Capture the cell that displays the provided text and extract its [X, Y] central coordinate. 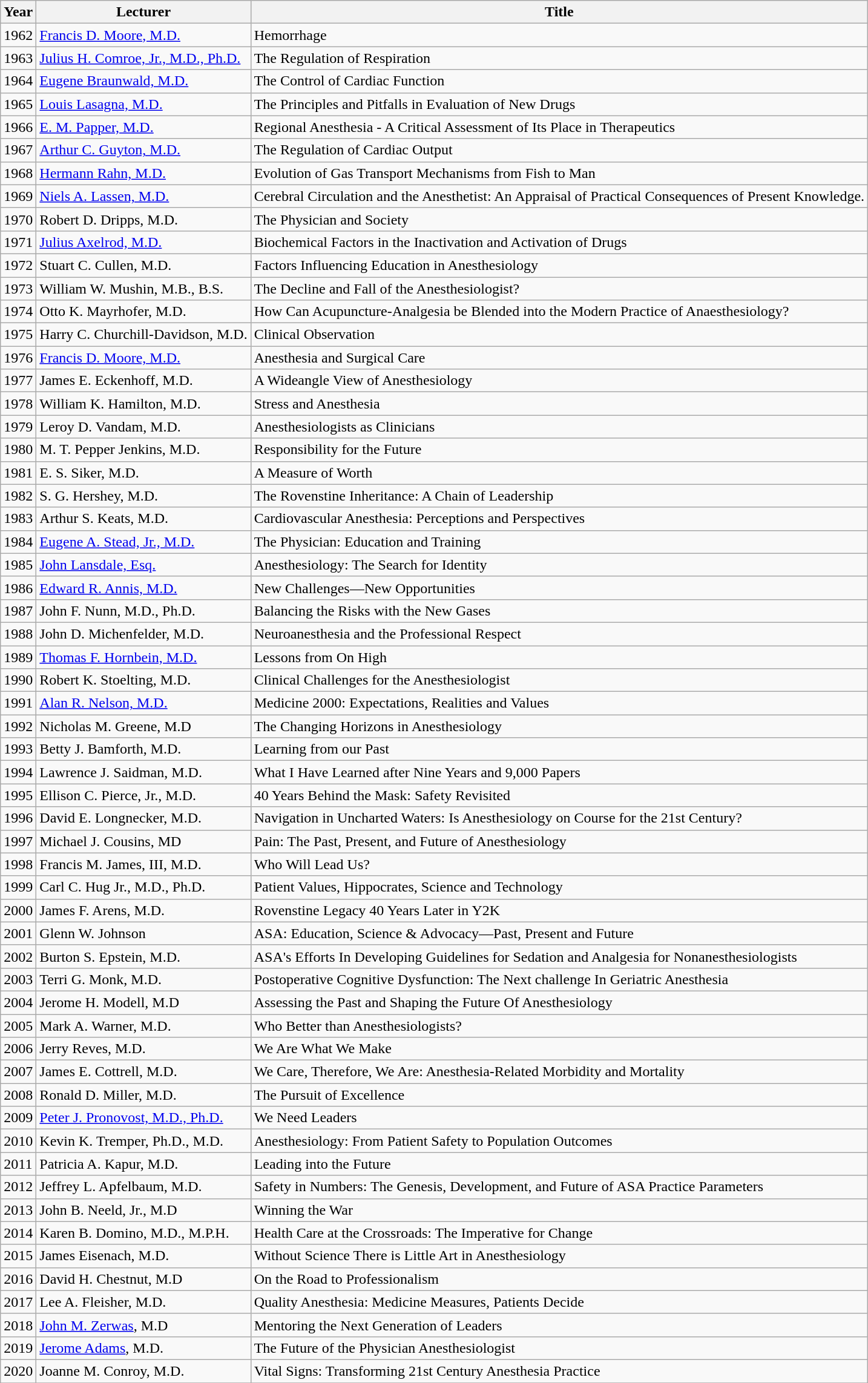
Leading into the Future [559, 1164]
Mark A. Warner, M.D. [143, 1026]
Balancing the Risks with the New Gases [559, 611]
1975 [18, 335]
David H. Chestnut, M.D [143, 1279]
Hemorrhage [559, 35]
Niels A. Lassen, M.D. [143, 196]
2001 [18, 933]
Learning from our Past [559, 749]
The Regulation of Cardiac Output [559, 150]
1962 [18, 35]
1983 [18, 519]
Anesthesiologists as Clinicians [559, 427]
A Wideangle View of Anesthesiology [559, 381]
Biochemical Factors in the Inactivation and Activation of Drugs [559, 242]
How Can Acupuncture-Analgesia be Blended into the Modern Practice of Anaesthesiology? [559, 312]
Lessons from On High [559, 657]
2002 [18, 956]
1998 [18, 864]
Terri G. Monk, M.D. [143, 979]
Jeffrey L. Apfelbaum, M.D. [143, 1187]
2004 [18, 1002]
Robert D. Dripps, M.D. [143, 219]
2005 [18, 1026]
Robert K. Stoelting, M.D. [143, 680]
40 Years Behind the Mask: Safety Revisited [559, 795]
Who Will Lead Us? [559, 864]
The Physician: Education and Training [559, 542]
1992 [18, 726]
James E. Cottrell, M.D. [143, 1072]
Lee A. Fleisher, M.D. [143, 1302]
ASA: Education, Science & Advocacy—Past, Present and Future [559, 933]
Health Care at the Crossroads: The Imperative for Change [559, 1233]
Year [18, 12]
Harry C. Churchill-Davidson, M.D. [143, 335]
1991 [18, 703]
Burton S. Epstein, M.D. [143, 956]
John Lansdale, Esq. [143, 565]
1988 [18, 634]
Stress and Anesthesia [559, 404]
We Are What We Make [559, 1049]
2010 [18, 1141]
1990 [18, 680]
1968 [18, 173]
Carl C. Hug Jr., M.D., Ph.D. [143, 887]
Anesthesiology: The Search for Identity [559, 565]
1972 [18, 265]
We Need Leaders [559, 1118]
The Physician and Society [559, 219]
Hermann Rahn, M.D. [143, 173]
ASA's Efforts In Developing Guidelines for Sedation and Analgesia for Nonanesthesiologists [559, 956]
Title [559, 12]
The Rovenstine Inheritance: A Chain of Leadership [559, 496]
1985 [18, 565]
Postoperative Cognitive Dysfunction: The Next challenge In Geriatric Anesthesia [559, 979]
Clinical Challenges for the Anesthesiologist [559, 680]
1967 [18, 150]
1997 [18, 841]
New Challenges—New Opportunities [559, 588]
1963 [18, 58]
The Pursuit of Excellence [559, 1095]
1974 [18, 312]
Peter J. Pronovost, M.D., Ph.D. [143, 1118]
Anesthesia and Surgical Care [559, 358]
Medicine 2000: Expectations, Realities and Values [559, 703]
A Measure of Worth [559, 473]
Betty J. Bamforth, M.D. [143, 749]
Glenn W. Johnson [143, 933]
Evolution of Gas Transport Mechanisms from Fish to Man [559, 173]
Arthur C. Guyton, M.D. [143, 150]
Vital Signs: Transforming 21st Century Anesthesia Practice [559, 1371]
1969 [18, 196]
S. G. Hershey, M.D. [143, 496]
The Decline and Fall of the Anesthesiologist? [559, 289]
Jerome H. Modell, M.D [143, 1002]
2000 [18, 910]
Assessing the Past and Shaping the Future Of Anesthesiology [559, 1002]
2019 [18, 1348]
2018 [18, 1325]
1966 [18, 127]
Eugene A. Stead, Jr., M.D. [143, 542]
Jerome Adams, M.D. [143, 1348]
Cardiovascular Anesthesia: Perceptions and Perspectives [559, 519]
1976 [18, 358]
1965 [18, 104]
1989 [18, 657]
1981 [18, 473]
Clinical Observation [559, 335]
The Control of Cardiac Function [559, 81]
Winning the War [559, 1210]
1970 [18, 219]
2003 [18, 979]
Lawrence J. Saidman, M.D. [143, 772]
1994 [18, 772]
M. T. Pepper Jenkins, M.D. [143, 450]
2014 [18, 1233]
Anesthesiology: From Patient Safety to Population Outcomes [559, 1141]
1964 [18, 81]
Neuroanesthesia and the Professional Respect [559, 634]
The Principles and Pitfalls in Evaluation of New Drugs [559, 104]
1996 [18, 818]
Julius Axelrod, M.D. [143, 242]
William W. Mushin, M.B., B.S. [143, 289]
Stuart C. Cullen, M.D. [143, 265]
Alan R. Nelson, M.D. [143, 703]
Without Science There is Little Art in Anesthesiology [559, 1256]
1999 [18, 887]
John D. Michenfelder, M.D. [143, 634]
2007 [18, 1072]
2013 [18, 1210]
Eugene Braunwald, M.D. [143, 81]
Karen B. Domino, M.D., M.P.H. [143, 1233]
E. M. Papper, M.D. [143, 127]
1977 [18, 381]
Nicholas M. Greene, M.D [143, 726]
Arthur S. Keats, M.D. [143, 519]
The Changing Horizons in Anesthesiology [559, 726]
1980 [18, 450]
Responsibility for the Future [559, 450]
Mentoring the Next Generation of Leaders [559, 1325]
1978 [18, 404]
2017 [18, 1302]
2006 [18, 1049]
1982 [18, 496]
1979 [18, 427]
2011 [18, 1164]
2008 [18, 1095]
The Regulation of Respiration [559, 58]
Lecturer [143, 12]
Patricia A. Kapur, M.D. [143, 1164]
2012 [18, 1187]
Julius H. Comroe, Jr., M.D., Ph.D. [143, 58]
1973 [18, 289]
Francis M. James, III, M.D. [143, 864]
James E. Eckenhoff, M.D. [143, 381]
1986 [18, 588]
E. S. Siker, M.D. [143, 473]
Ellison C. Pierce, Jr., M.D. [143, 795]
Pain: The Past, Present, and Future of Anesthesiology [559, 841]
2015 [18, 1256]
2009 [18, 1118]
Kevin K. Tremper, Ph.D., M.D. [143, 1141]
Thomas F. Hornbein, M.D. [143, 657]
Patient Values, Hippocrates, Science and Technology [559, 887]
1971 [18, 242]
James F. Arens, M.D. [143, 910]
Safety in Numbers: The Genesis, Development, and Future of ASA Practice Parameters [559, 1187]
Navigation in Uncharted Waters: Is Anesthesiology on Course for the 21st Century? [559, 818]
What I Have Learned after Nine Years and 9,000 Papers [559, 772]
Louis Lasagna, M.D. [143, 104]
2020 [18, 1371]
David E. Longnecker, M.D. [143, 818]
Joanne M. Conroy, M.D. [143, 1371]
Michael J. Cousins, MD [143, 841]
Leroy D. Vandam, M.D. [143, 427]
Ronald D. Miller, M.D. [143, 1095]
Who Better than Anesthesiologists? [559, 1026]
James Eisenach, M.D. [143, 1256]
The Future of the Physician Anesthesiologist [559, 1348]
John B. Neeld, Jr., M.D [143, 1210]
Cerebral Circulation and the Anesthetist: An Appraisal of Practical Consequences of Present Knowledge. [559, 196]
1995 [18, 795]
1993 [18, 749]
1984 [18, 542]
Rovenstine Legacy 40 Years Later in Y2K [559, 910]
1987 [18, 611]
Quality Anesthesia: Medicine Measures, Patients Decide [559, 1302]
On the Road to Professionalism [559, 1279]
Factors Influencing Education in Anesthesiology [559, 265]
We Care, Therefore, We Are: Anesthesia-Related Morbidity and Mortality [559, 1072]
Jerry Reves, M.D. [143, 1049]
John M. Zerwas, M.D [143, 1325]
Regional Anesthesia - A Critical Assessment of Its Place in Therapeutics [559, 127]
Otto K. Mayrhofer, M.D. [143, 312]
Edward R. Annis, M.D. [143, 588]
John F. Nunn, M.D., Ph.D. [143, 611]
2016 [18, 1279]
William K. Hamilton, M.D. [143, 404]
